Extract the [X, Y] coordinate from the center of the cell holding the provided text.  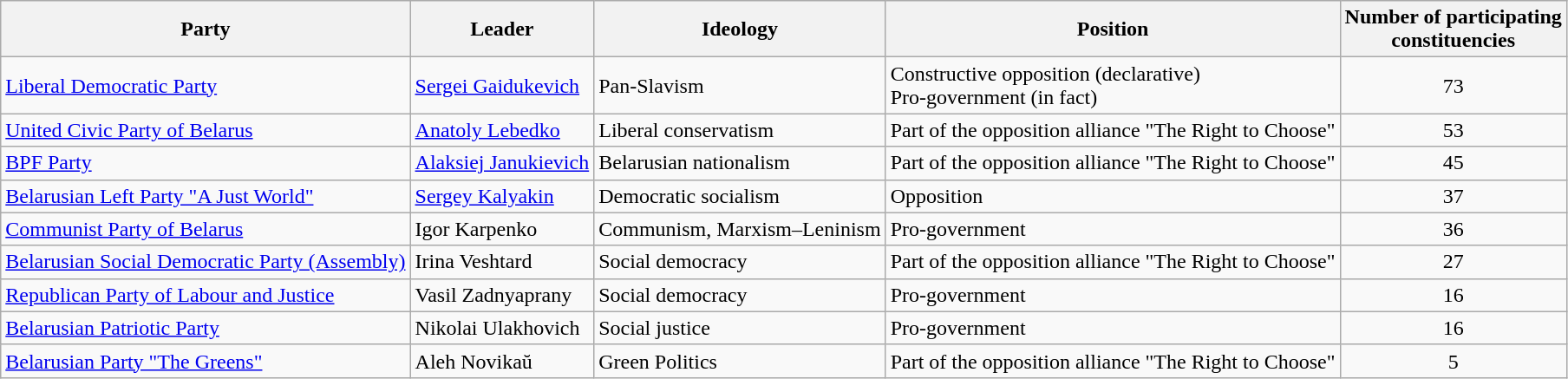
Anatoly Lebedko [502, 130]
45 [1454, 163]
Belarusian Left Party "A Just World" [206, 196]
Sergey Kalyakin [502, 196]
37 [1454, 196]
Liberal conservatism [740, 130]
Leader [502, 29]
Position [1113, 29]
5 [1454, 361]
BPF Party [206, 163]
Democratic socialism [740, 196]
Nikolai Ulakhovich [502, 328]
Green Politics [740, 361]
Communism, Marxism–Leninism [740, 229]
Belarusian Social Democratic Party (Assembly) [206, 262]
73 [1454, 85]
United Civic Party of Belarus [206, 130]
Alaksiej Janukievich [502, 163]
Belarusian Party "The Greens" [206, 361]
36 [1454, 229]
Constructive opposition (declarative)Pro-government (in fact) [1113, 85]
Pan-Slavism [740, 85]
Igor Karpenko [502, 229]
Number of participating constituencies [1454, 29]
Liberal Democratic Party [206, 85]
Vasil Zadnyaprany [502, 295]
Republican Party of Labour and Justice [206, 295]
Social justice [740, 328]
53 [1454, 130]
Communist Party of Belarus [206, 229]
Belarusian nationalism [740, 163]
Irina Veshtard [502, 262]
Sergei Gaidukevich [502, 85]
Aleh Novikaŭ [502, 361]
Party [206, 29]
27 [1454, 262]
Belarusian Patriotic Party [206, 328]
Opposition [1113, 196]
Ideology [740, 29]
